Determine the (X, Y) coordinate at the center of the cell enclosing the given text.  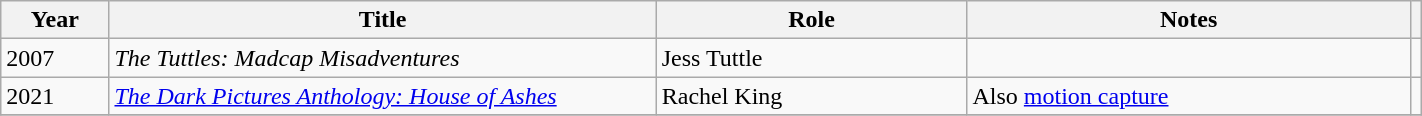
The Tuttles: Madcap Misadventures (382, 58)
Also motion capture (1188, 96)
2007 (55, 58)
Notes (1188, 20)
Title (382, 20)
The Dark Pictures Anthology: House of Ashes (382, 96)
Year (55, 20)
Jess Tuttle (812, 58)
Rachel King (812, 96)
2021 (55, 96)
Role (812, 20)
